Provide the [X, Y] coordinate of the cell's center where the given text is located.  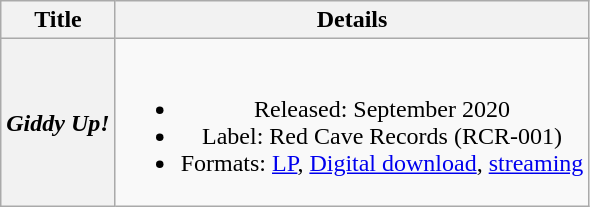
Title [58, 20]
Giddy Up! [58, 122]
Released: September 2020Label: Red Cave Records (RCR-001)Formats: LP, Digital download, streaming [352, 122]
Details [352, 20]
